Capture the cell that displays the provided text and extract its (x, y) central coordinate. 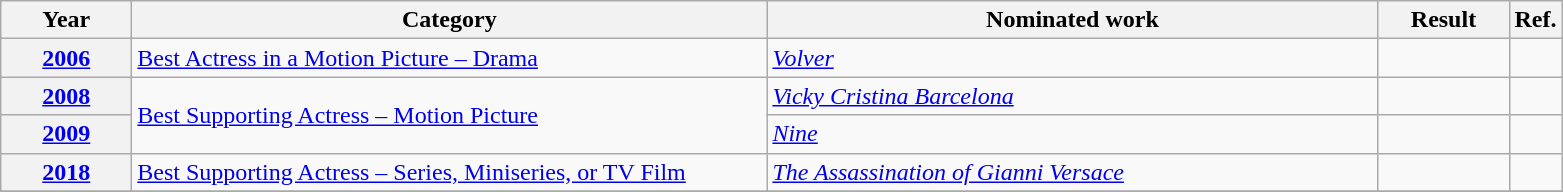
Year (66, 20)
2006 (66, 58)
Nominated work (1072, 20)
Vicky Cristina Barcelona (1072, 96)
The Assassination of Gianni Versace (1072, 172)
2018 (66, 172)
2009 (66, 134)
Best Supporting Actress – Series, Miniseries, or TV Film (450, 172)
Ref. (1536, 20)
Result (1444, 20)
Category (450, 20)
Nine (1072, 134)
Best Supporting Actress – Motion Picture (450, 115)
Volver (1072, 58)
Best Actress in a Motion Picture – Drama (450, 58)
2008 (66, 96)
